Return the (X, Y) coordinate for the center point of the cell that contains the specified text.  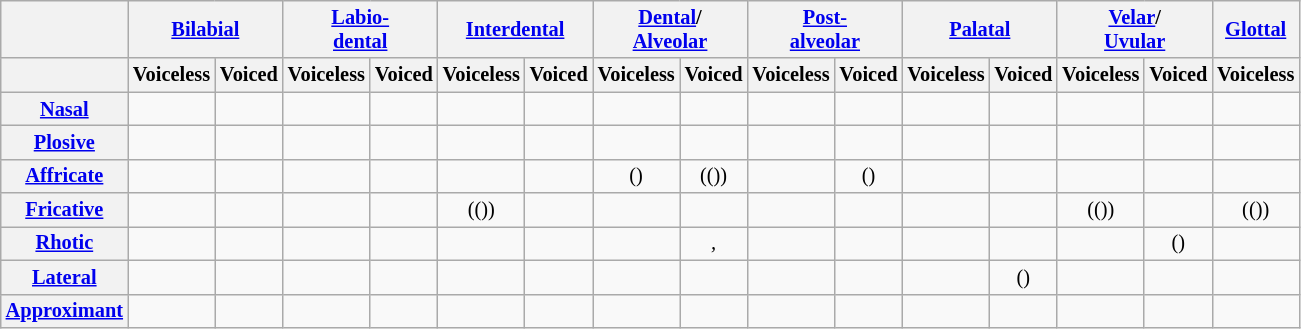
Velar/Uvular (1134, 29)
Dental/Alveolar (670, 29)
Palatal (980, 29)
Lateral (64, 277)
Rhotic (64, 243)
Nasal (64, 109)
Bilabial (206, 29)
Glottal (1256, 29)
Post-alveolar (824, 29)
Labio-dental (360, 29)
Interdental (516, 29)
Approximant (64, 311)
, (714, 243)
Plosive (64, 142)
Affricate (64, 176)
Fricative (64, 210)
